From the cell containing the given text, extract its center point as (x, y) coordinate. 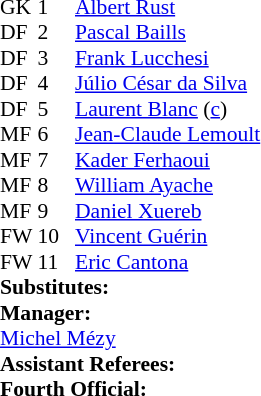
Vincent Guérin (168, 237)
Daniel Xuereb (168, 211)
5 (57, 109)
Manager: (130, 313)
Júlio César da Silva (168, 83)
Frank Lucchesi (168, 58)
11 (57, 262)
3 (57, 58)
Jean-Claude Lemoult (168, 135)
Kader Ferhaoui (168, 160)
10 (57, 237)
6 (57, 135)
Pascal Baills (168, 33)
Eric Cantona (168, 262)
4 (57, 83)
9 (57, 211)
2 (57, 33)
Laurent Blanc (c) (168, 109)
William Ayache (168, 185)
Substitutes: (130, 287)
7 (57, 160)
8 (57, 185)
